Return [X, Y] of the center of cell containing provided text 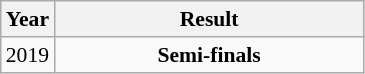
Result [209, 19]
Year [28, 19]
Semi-finals [209, 55]
2019 [28, 55]
